From the cell containing the given text, extract its center point as [x, y] coordinate. 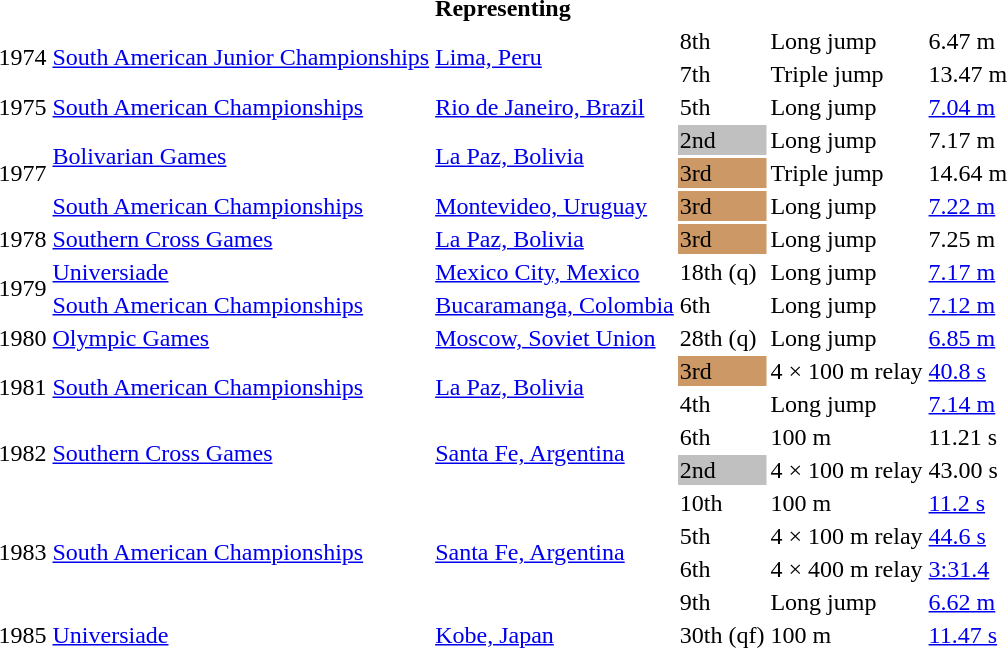
28th (q) [722, 338]
South American Junior Championships [241, 58]
18th (q) [722, 272]
Mexico City, Mexico [555, 272]
4th [722, 404]
10th [722, 503]
Bolivarian Games [241, 156]
Universiade [241, 272]
4 × 400 m relay [846, 569]
9th [722, 602]
Lima, Peru [555, 58]
8th [722, 41]
Bucaramanga, Colombia [555, 305]
Rio de Janeiro, Brazil [555, 107]
Moscow, Soviet Union [555, 338]
Montevideo, Uruguay [555, 206]
Olympic Games [241, 338]
7th [722, 74]
